Search for the cell housing the specified text and yield its [x, y] center coordinate. 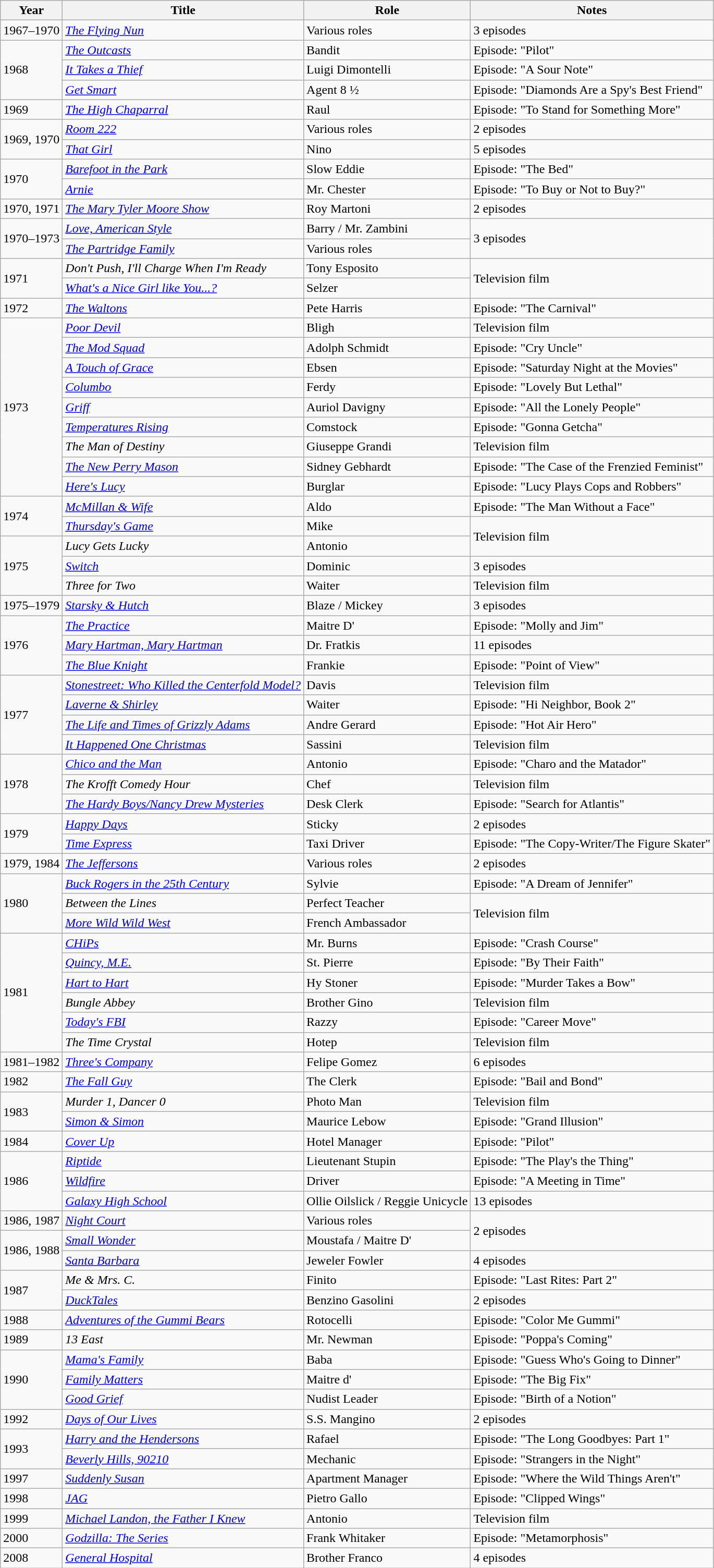
The Mod Squad [183, 348]
1997 [31, 1478]
Perfect Teacher [387, 903]
Room 222 [183, 129]
Barefoot in the Park [183, 169]
1968 [31, 70]
Hotep [387, 1042]
Galaxy High School [183, 1200]
1990 [31, 1379]
Ebsen [387, 367]
It Takes a Thief [183, 70]
Burglar [387, 486]
The Flying Nun [183, 30]
The Practice [183, 626]
Bligh [387, 328]
Today's FBI [183, 1022]
11 episodes [592, 645]
Love, American Style [183, 228]
Chico and the Man [183, 764]
5 episodes [592, 149]
Rafael [387, 1439]
1975–1979 [31, 606]
Sticky [387, 824]
Episode: "To Stand for Something More" [592, 109]
Hart to Hart [183, 983]
Episode: "Point of View" [592, 665]
Roy Martoni [387, 209]
The Outcasts [183, 50]
Episode: "The Man Without a Face" [592, 506]
Maurice Lebow [387, 1121]
Episode: "The Big Fix" [592, 1379]
Jeweler Fowler [387, 1260]
Brother Gino [387, 1002]
Episode: "By Their Faith" [592, 963]
1978 [31, 784]
Selzer [387, 288]
Episode: "Molly and Jim" [592, 626]
Episode: "Metamorphosis" [592, 1538]
Beverly Hills, 90210 [183, 1459]
Episode: "The Bed" [592, 169]
Dr. Fratkis [387, 645]
The Fall Guy [183, 1082]
Auriol Davigny [387, 407]
Dominic [387, 566]
Episode: "Guess Who's Going to Dinner" [592, 1359]
1970, 1971 [31, 209]
Andre Gerard [387, 725]
Razzy [387, 1022]
Episode: "Clipped Wings" [592, 1498]
1969 [31, 109]
Temperatures Rising [183, 427]
Suddenly Susan [183, 1478]
S.S. Mangino [387, 1419]
Bungle Abbey [183, 1002]
Giuseppe Grandi [387, 447]
Michael Landon, the Father I Knew [183, 1518]
Episode: "Charo and the Matador" [592, 764]
Godzilla: The Series [183, 1538]
Maitre d' [387, 1379]
Episode: "Where the Wild Things Aren't" [592, 1478]
Cover Up [183, 1141]
Role [387, 10]
Barry / Mr. Zambini [387, 228]
1969, 1970 [31, 139]
The Hardy Boys/Nancy Drew Mysteries [183, 804]
Mary Hartman, Mary Hartman [183, 645]
The Man of Destiny [183, 447]
CHiPs [183, 943]
Happy Days [183, 824]
1999 [31, 1518]
13 East [183, 1340]
Episode: "A Dream of Jennifer" [592, 884]
Lieutenant Stupin [387, 1161]
Small Wonder [183, 1241]
Episode: "Bail and Bond" [592, 1082]
1986 [31, 1181]
1981–1982 [31, 1062]
Wildfire [183, 1181]
Mama's Family [183, 1359]
Driver [387, 1181]
1993 [31, 1449]
Mike [387, 526]
1975 [31, 566]
Episode: "Lucy Plays Cops and Robbers" [592, 486]
Family Matters [183, 1379]
Maitre D' [387, 626]
1979 [31, 834]
Episode: "The Copy-Writer/The Figure Skater" [592, 843]
The Clerk [387, 1082]
Buck Rogers in the 25th Century [183, 884]
Episode: "Color Me Gummi" [592, 1320]
Mr. Newman [387, 1340]
Title [183, 10]
Me & Mrs. C. [183, 1280]
Adventures of the Gummi Bears [183, 1320]
Nudist Leader [387, 1399]
Episode: "All the Lonely People" [592, 407]
Harry and the Hendersons [183, 1439]
Blaze / Mickey [387, 606]
Switch [183, 566]
Episode: "Cry Uncle" [592, 348]
Raul [387, 109]
Episode: "The Carnival" [592, 308]
Episode: "Birth of a Notion" [592, 1399]
1998 [31, 1498]
Slow Eddie [387, 169]
Episode: "Gonna Getcha" [592, 427]
Three's Company [183, 1062]
Episode: "The Long Goodbyes: Part 1" [592, 1439]
The High Chaparral [183, 109]
Agent 8 ½ [387, 90]
Benzino Gasolini [387, 1300]
1973 [31, 408]
6 episodes [592, 1062]
Good Grief [183, 1399]
More Wild Wild West [183, 923]
Apartment Manager [387, 1478]
The Mary Tyler Moore Show [183, 209]
The Krofft Comedy Hour [183, 784]
Taxi Driver [387, 843]
2008 [31, 1558]
It Happened One Christmas [183, 744]
Rotocelli [387, 1320]
Notes [592, 10]
Episode: "Hot Air Hero" [592, 725]
JAG [183, 1498]
Episode: "Search for Atlantis" [592, 804]
1974 [31, 516]
Thursday's Game [183, 526]
1981 [31, 993]
McMillan & Wife [183, 506]
Episode: "Crash Course" [592, 943]
Episode: "Hi Neighbor, Book 2" [592, 705]
Tony Esposito [387, 268]
Between the Lines [183, 903]
Chef [387, 784]
1989 [31, 1340]
Finito [387, 1280]
Nino [387, 149]
Brother Franco [387, 1558]
1971 [31, 278]
Luigi Dimontelli [387, 70]
1986, 1988 [31, 1251]
The Partridge Family [183, 249]
What's a Nice Girl like You...? [183, 288]
Arnie [183, 189]
1983 [31, 1111]
Murder 1, Dancer 0 [183, 1101]
Get Smart [183, 90]
1970 [31, 179]
Episode: "Grand Illusion" [592, 1121]
Hotel Manager [387, 1141]
Episode: "Career Move" [592, 1022]
Riptide [183, 1161]
Episode: "Strangers in the Night" [592, 1459]
Moustafa / Maitre D' [387, 1241]
The Jeffersons [183, 863]
The Blue Knight [183, 665]
1979, 1984 [31, 863]
Night Court [183, 1221]
1992 [31, 1419]
Quincy, M.E. [183, 963]
DuckTales [183, 1300]
A Touch of Grace [183, 367]
Davis [387, 685]
Pete Harris [387, 308]
Bandit [387, 50]
Columbo [183, 387]
Year [31, 10]
Griff [183, 407]
Episode: "A Meeting in Time" [592, 1181]
Mr. Burns [387, 943]
1984 [31, 1141]
Starsky & Hutch [183, 606]
1988 [31, 1320]
Don't Push, I'll Charge When I'm Ready [183, 268]
St. Pierre [387, 963]
1976 [31, 645]
Frank Whitaker [387, 1538]
Santa Barbara [183, 1260]
Episode: "Diamonds Are a Spy's Best Friend" [592, 90]
Sylvie [387, 884]
Frankie [387, 665]
General Hospital [183, 1558]
Mechanic [387, 1459]
1980 [31, 903]
Adolph Schmidt [387, 348]
1982 [31, 1082]
1987 [31, 1290]
Desk Clerk [387, 804]
Episode: "To Buy or Not to Buy?" [592, 189]
Laverne & Shirley [183, 705]
Episode: "Lovely But Lethal" [592, 387]
Sidney Gebhardt [387, 467]
1967–1970 [31, 30]
Episode: "Last Rites: Part 2" [592, 1280]
Sassini [387, 744]
1972 [31, 308]
Felipe Gomez [387, 1062]
The Time Crystal [183, 1042]
Episode: "Poppa's Coming" [592, 1340]
Episode: "A Sour Note" [592, 70]
Mr. Chester [387, 189]
Lucy Gets Lucky [183, 546]
Simon & Simon [183, 1121]
Photo Man [387, 1101]
1986, 1987 [31, 1221]
Ferdy [387, 387]
Baba [387, 1359]
Poor Devil [183, 328]
13 episodes [592, 1200]
Pietro Gallo [387, 1498]
French Ambassador [387, 923]
Days of Our Lives [183, 1419]
Comstock [387, 427]
Hy Stoner [387, 983]
1970–1973 [31, 238]
That Girl [183, 149]
The Life and Times of Grizzly Adams [183, 725]
Stonestreet: Who Killed the Centerfold Model? [183, 685]
Aldo [387, 506]
The New Perry Mason [183, 467]
The Waltons [183, 308]
Episode: "The Play's the Thing" [592, 1161]
Time Express [183, 843]
1977 [31, 715]
Three for Two [183, 586]
Here's Lucy [183, 486]
2000 [31, 1538]
Episode: "Saturday Night at the Movies" [592, 367]
Episode: "The Case of the Frenzied Feminist" [592, 467]
Ollie Oilslick / Reggie Unicycle [387, 1200]
Episode: "Murder Takes a Bow" [592, 983]
